For the text-containing cell, return its midpoint in [x, y] coordinate format. 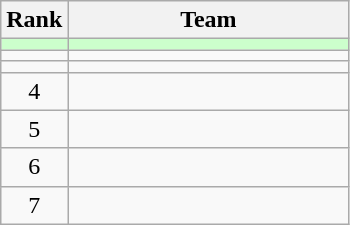
6 [34, 167]
7 [34, 205]
5 [34, 129]
4 [34, 91]
Rank [34, 20]
Team [208, 20]
